Identify which cell holds the provided text, then report its [x, y] central coordinate. 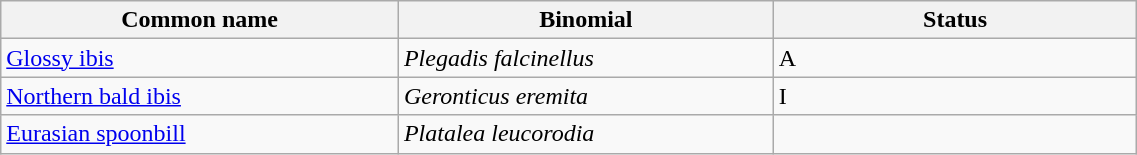
A [955, 58]
Binomial [586, 20]
Glossy ibis [200, 58]
Common name [200, 20]
Northern bald ibis [200, 96]
Eurasian spoonbill [200, 134]
Geronticus eremita [586, 96]
I [955, 96]
Status [955, 20]
Platalea leucorodia [586, 134]
Plegadis falcinellus [586, 58]
